Output the [x, y] coordinate of the center of the cell containing the given text.  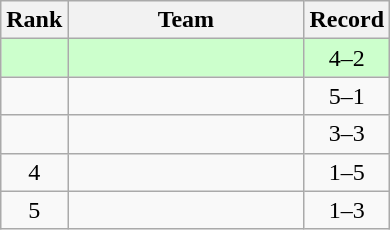
5–1 [347, 96]
Team [186, 20]
1–5 [347, 172]
4 [34, 172]
4–2 [347, 58]
1–3 [347, 210]
5 [34, 210]
Rank [34, 20]
Record [347, 20]
3–3 [347, 134]
